Capture the cell that displays the provided text and extract its (X, Y) central coordinate. 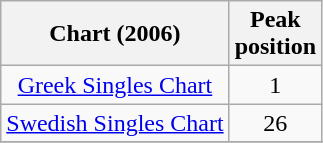
26 (275, 123)
Peakposition (275, 34)
Chart (2006) (115, 34)
1 (275, 85)
Greek Singles Chart (115, 85)
Swedish Singles Chart (115, 123)
